Output the (x, y) coordinate of the center of the cell containing the given text.  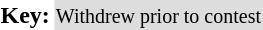
Withdrew prior to contest (158, 15)
